Locate the cell with the specified text and output its (x, y) center coordinate. 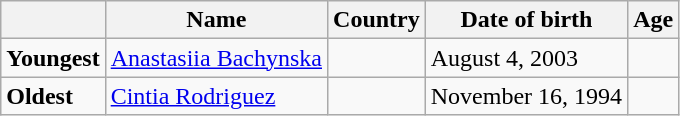
Anastasiia Bachynska (216, 58)
Country (377, 20)
August 4, 2003 (526, 58)
Youngest (53, 58)
Cintia Rodriguez (216, 96)
Oldest (53, 96)
Age (654, 20)
November 16, 1994 (526, 96)
Name (216, 20)
Date of birth (526, 20)
